Detect which cell encompasses the target text, then output its [x, y] center coordinate. 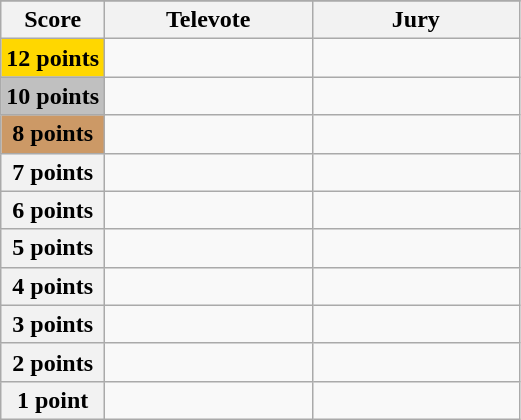
5 points [53, 248]
7 points [53, 172]
12 points [53, 58]
1 point [53, 400]
4 points [53, 286]
8 points [53, 134]
Televote [209, 20]
Jury [416, 20]
Score [53, 20]
10 points [53, 96]
3 points [53, 324]
6 points [53, 210]
2 points [53, 362]
